Extract the [X, Y] coordinate from the center of the cell holding the provided text.  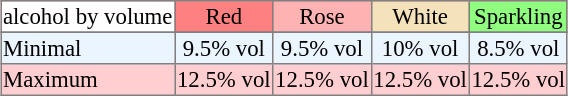
Red [224, 17]
alcohol by volume [88, 17]
10% vol [420, 48]
Rose [322, 17]
Minimal [88, 48]
White [420, 17]
Sparkling [518, 17]
8.5% vol [518, 48]
Maximum [88, 80]
